Provide the [X, Y] coordinate of the cell's center where the given text is located.  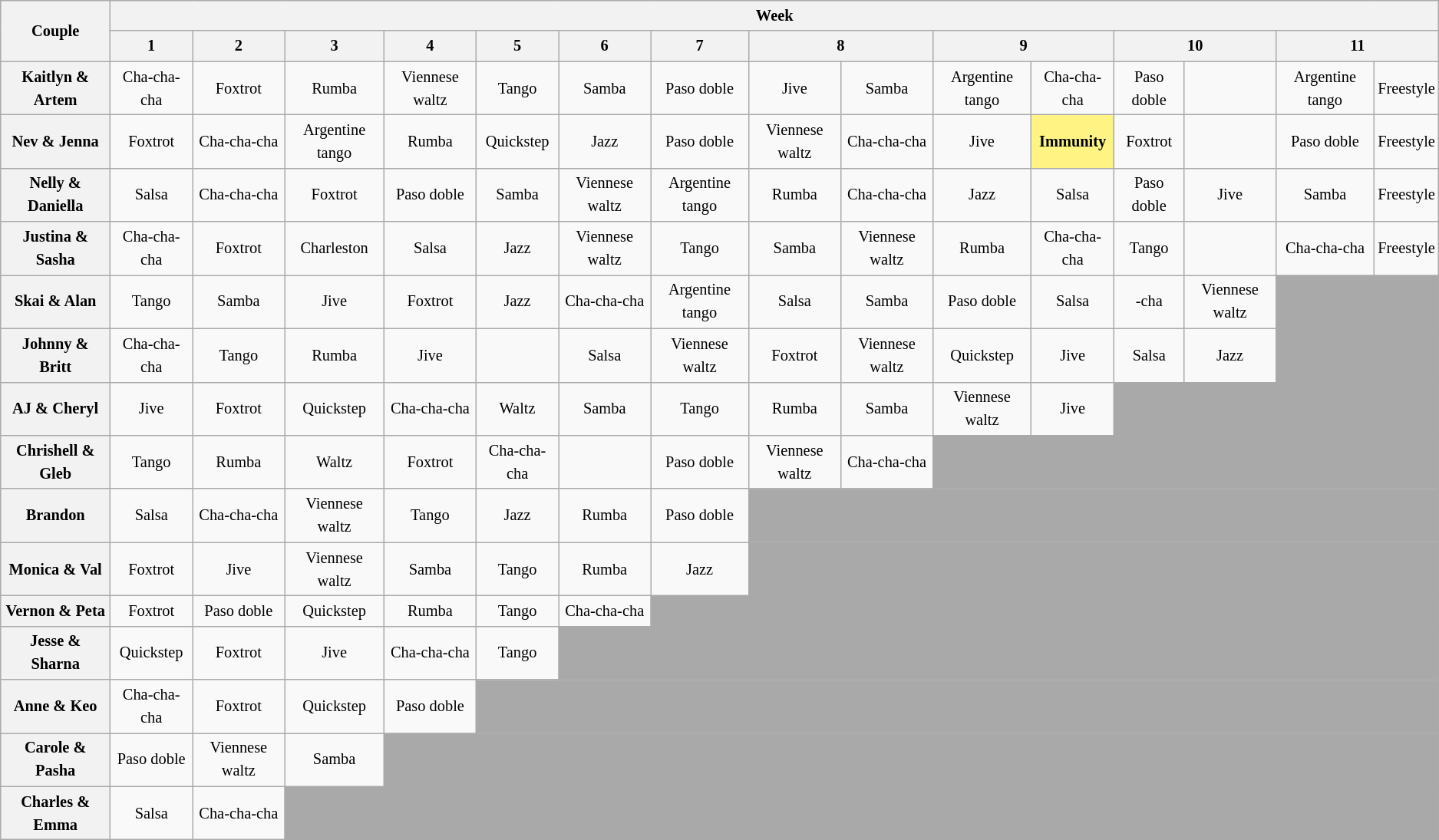
Charleston [335, 249]
Couple [55, 31]
Skai & Alan [55, 301]
Anne & Keo [55, 707]
Carole & Pasha [55, 759]
8 [840, 46]
Justina & Sasha [55, 249]
Kaitlyn & Artem [55, 88]
11 [1358, 46]
-cha [1150, 301]
Week [775, 15]
10 [1196, 46]
9 [1024, 46]
AJ & Cheryl [55, 409]
3 [335, 46]
Vernon & Peta [55, 611]
Monica & Val [55, 569]
Brandon [55, 516]
2 [239, 46]
5 [517, 46]
4 [430, 46]
Immunity [1072, 141]
Jesse & Sharna [55, 653]
1 [152, 46]
Nelly & Daniella [55, 195]
Johnny & Britt [55, 355]
Charles & Emma [55, 813]
6 [605, 46]
Nev & Jenna [55, 141]
Chrishell & Gleb [55, 462]
7 [700, 46]
